For the text-containing cell, return its midpoint in [x, y] coordinate format. 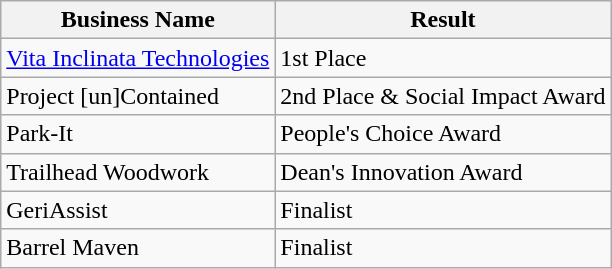
2nd Place & Social Impact Award [443, 96]
GeriAssist [138, 210]
Result [443, 20]
Business Name [138, 20]
Project [un]Contained [138, 96]
Barrel Maven [138, 248]
Park-It [138, 134]
1st Place [443, 58]
Trailhead Woodwork [138, 172]
People's Choice Award [443, 134]
Vita Inclinata Technologies [138, 58]
Dean's Innovation Award [443, 172]
